Determine the (x, y) coordinate at the center of the cell enclosing the given text.  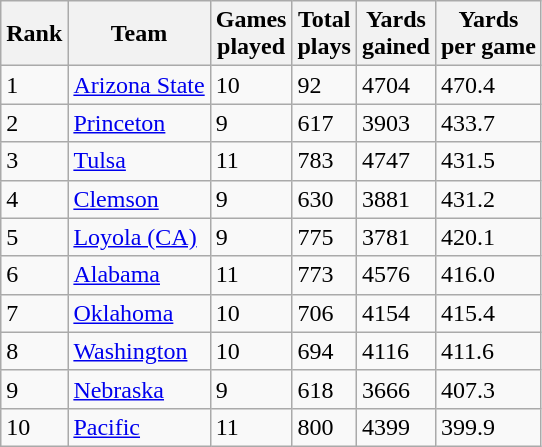
3903 (396, 123)
5 (34, 237)
Loyola (CA) (139, 237)
7 (34, 313)
618 (324, 389)
Tulsa (139, 161)
8 (34, 351)
4154 (396, 313)
2 (34, 123)
Nebraska (139, 389)
433.7 (488, 123)
4576 (396, 275)
3781 (396, 237)
775 (324, 237)
431.5 (488, 161)
3666 (396, 389)
420.1 (488, 237)
Alabama (139, 275)
Clemson (139, 199)
470.4 (488, 85)
Gamesplayed (251, 34)
Pacific (139, 427)
4399 (396, 427)
92 (324, 85)
706 (324, 313)
407.3 (488, 389)
3 (34, 161)
Princeton (139, 123)
630 (324, 199)
Team (139, 34)
4747 (396, 161)
4704 (396, 85)
411.6 (488, 351)
6 (34, 275)
399.9 (488, 427)
617 (324, 123)
Yardsper game (488, 34)
Oklahoma (139, 313)
Yardsgained (396, 34)
694 (324, 351)
800 (324, 427)
416.0 (488, 275)
415.4 (488, 313)
Arizona State (139, 85)
3881 (396, 199)
Rank (34, 34)
4116 (396, 351)
773 (324, 275)
783 (324, 161)
Totalplays (324, 34)
4 (34, 199)
431.2 (488, 199)
1 (34, 85)
Washington (139, 351)
